From the cell containing the given text, extract its center point as (x, y) coordinate. 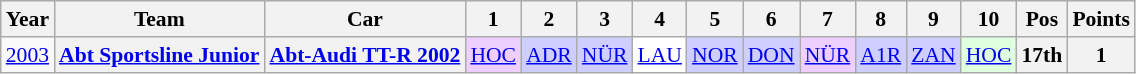
A1R (880, 55)
LAU (659, 55)
7 (828, 19)
Abt-Audi TT-R 2002 (364, 55)
ADR (549, 55)
5 (715, 19)
NOR (715, 55)
DON (772, 55)
Abt Sportsline Junior (159, 55)
2 (549, 19)
Year (28, 19)
Points (1101, 19)
2003 (28, 55)
9 (933, 19)
Pos (1042, 19)
4 (659, 19)
Car (364, 19)
10 (989, 19)
6 (772, 19)
17th (1042, 55)
ZAN (933, 55)
8 (880, 19)
3 (605, 19)
Team (159, 19)
